From the cell containing the given text, extract its center point as (X, Y) coordinate. 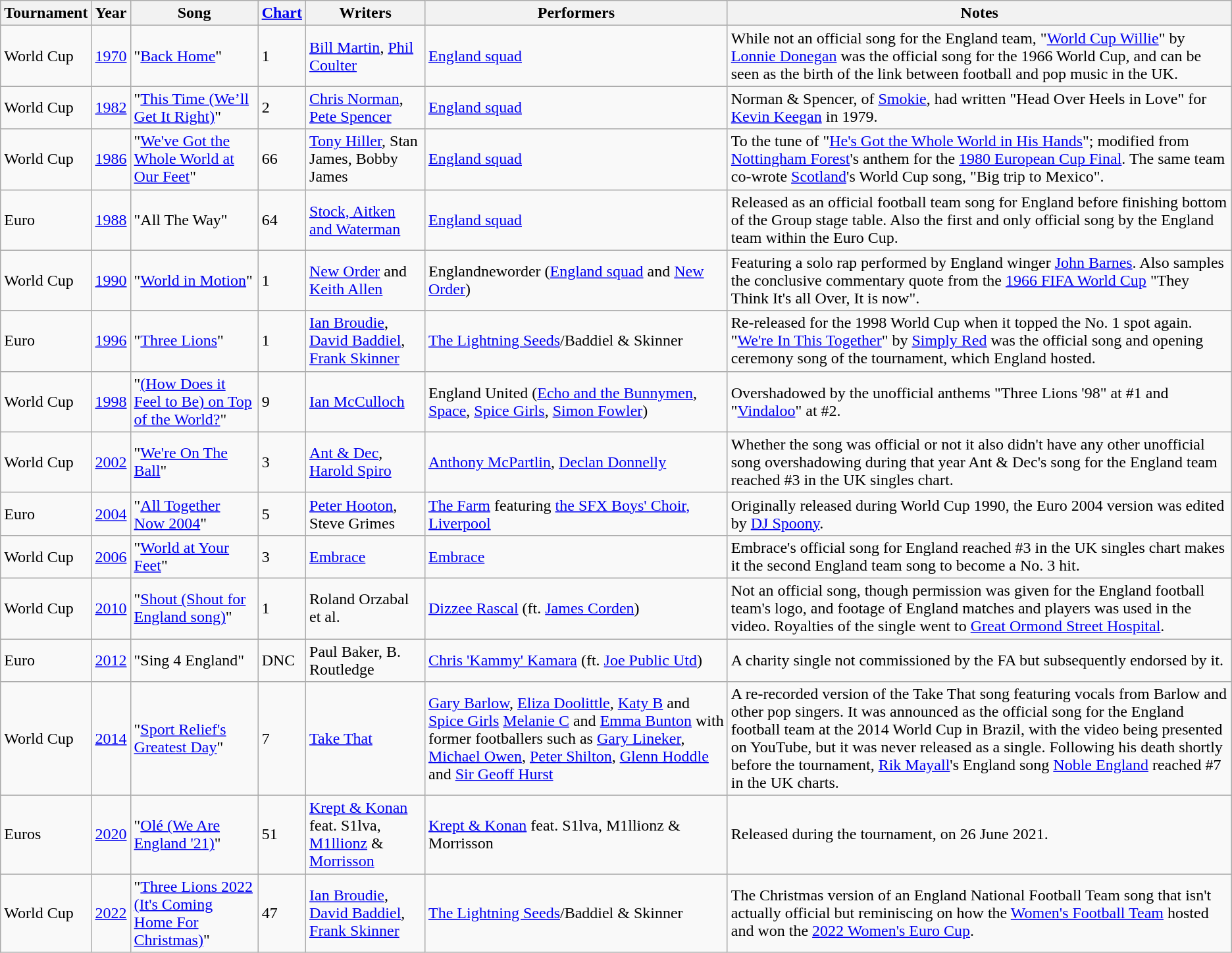
Dizzee Rascal (ft. James Corden) (576, 608)
9 (282, 401)
1990 (111, 280)
5 (282, 513)
1970 (111, 56)
Released during the tournament, on 26 June 2021. (979, 835)
2014 (111, 738)
A charity single not commissioned by the FA but subsequently endorsed by it. (979, 659)
Ian McCulloch (366, 401)
2006 (111, 557)
1986 (111, 159)
Bill Martin, Phil Coulter (366, 56)
64 (282, 220)
Originally released during World Cup 1990, the Euro 2004 version was edited by DJ Spoony. (979, 513)
New Order and Keith Allen (366, 280)
1982 (111, 108)
Roland Orzabal et al. (366, 608)
Take That (366, 738)
2 (282, 108)
Tournament (46, 13)
Song (194, 13)
Embrace's official song for England reached #3 in the UK singles chart makes it the second England team song to become a No. 3 hit. (979, 557)
47 (282, 914)
England United (Echo and the Bunnymen, Space, Spice Girls, Simon Fowler) (576, 401)
2020 (111, 835)
"World at Your Feet" (194, 557)
1988 (111, 220)
Chart (282, 13)
"(How Does it Feel to Be) on Top of the World?" (194, 401)
2010 (111, 608)
"World in Motion" (194, 280)
Anthony McPartlin, Declan Donnelly (576, 462)
DNC (282, 659)
66 (282, 159)
Peter Hooton, Steve Grimes (366, 513)
"All The Way" (194, 220)
"Three Lions 2022 (It's Coming Home For Christmas)" (194, 914)
The Farm featuring the SFX Boys' Choir, Liverpool (576, 513)
1996 (111, 341)
2002 (111, 462)
Writers (366, 13)
2004 (111, 513)
"Sport Relief's Greatest Day" (194, 738)
Chris Norman, Pete Spencer (366, 108)
Overshadowed by the unofficial anthems "Three Lions '98" at #1 and "Vindaloo" at #2. (979, 401)
Ant & Dec, Harold Spiro (366, 462)
Chris 'Kammy' Kamara (ft. Joe Public Utd) (576, 659)
Notes (979, 13)
Paul Baker, B. Routledge (366, 659)
2012 (111, 659)
"Olé (We Are England '21)" (194, 835)
1998 (111, 401)
Stock, Aitken and Waterman (366, 220)
Norman & Spencer, of Smokie, had written "Head Over Heels in Love" for Kevin Keegan in 1979. (979, 108)
"We're On The Ball" (194, 462)
Englandneworder (England squad and New Order) (576, 280)
"This Time (We’ll Get It Right)" (194, 108)
7 (282, 738)
Performers (576, 13)
"We've Got the Whole World at Our Feet" (194, 159)
2022 (111, 914)
"All Together Now 2004" (194, 513)
Tony Hiller, Stan James, Bobby James (366, 159)
51 (282, 835)
"Back Home" (194, 56)
Euros (46, 835)
"Sing 4 England" (194, 659)
"Shout (Shout for England song)" (194, 608)
"Three Lions" (194, 341)
Year (111, 13)
